Output the (X, Y) coordinate of the center of the cell containing the given text.  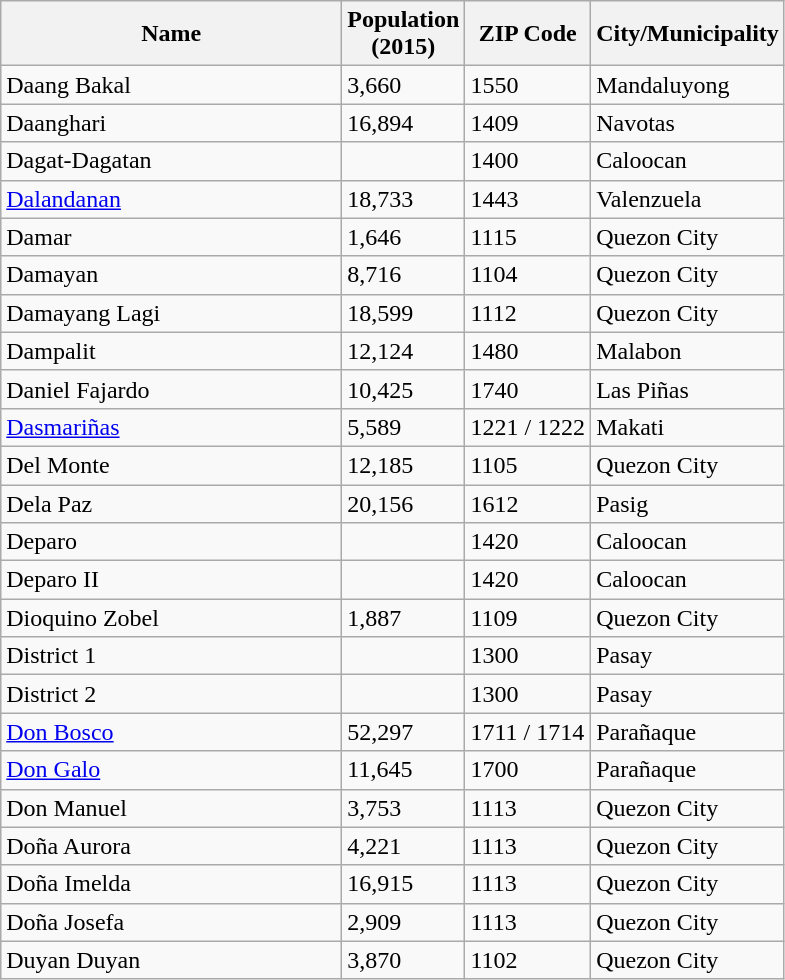
1700 (528, 770)
16,894 (404, 123)
Deparo (172, 542)
16,915 (404, 884)
Doña Aurora (172, 846)
8,716 (404, 275)
3,753 (404, 808)
Doña Josefa (172, 922)
Damayang Lagi (172, 313)
1409 (528, 123)
1102 (528, 960)
18,599 (404, 313)
Dasmariñas (172, 427)
1740 (528, 389)
1400 (528, 161)
District 2 (172, 694)
Doña Imelda (172, 884)
Don Galo (172, 770)
Pasig (688, 503)
3,660 (404, 85)
1221 / 1222 (528, 427)
3,870 (404, 960)
1104 (528, 275)
Deparo II (172, 580)
Navotas (688, 123)
1,646 (404, 237)
Population(2015) (404, 34)
Makati (688, 427)
11,645 (404, 770)
Mandaluyong (688, 85)
1112 (528, 313)
1109 (528, 618)
Name (172, 34)
Daanghari (172, 123)
1480 (528, 351)
1612 (528, 503)
Del Monte (172, 465)
1443 (528, 199)
Don Bosco (172, 732)
Daang Bakal (172, 85)
1711 / 1714 (528, 732)
Malabon (688, 351)
1105 (528, 465)
Dampalit (172, 351)
2,909 (404, 922)
20,156 (404, 503)
10,425 (404, 389)
1115 (528, 237)
Damayan (172, 275)
Las Piñas (688, 389)
4,221 (404, 846)
Dagat-Dagatan (172, 161)
Dela Paz (172, 503)
District 1 (172, 656)
Dalandanan (172, 199)
1550 (528, 85)
Damar (172, 237)
52,297 (404, 732)
1,887 (404, 618)
18,733 (404, 199)
12,185 (404, 465)
Duyan Duyan (172, 960)
Dioquino Zobel (172, 618)
Valenzuela (688, 199)
Daniel Fajardo (172, 389)
ZIP Code (528, 34)
Don Manuel (172, 808)
City/Municipality (688, 34)
5,589 (404, 427)
12,124 (404, 351)
